Provide the [X, Y] coordinate of the cell's center where the given text is located.  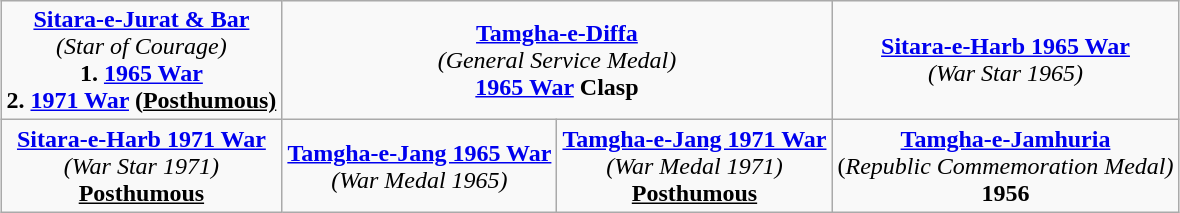
Sitara-e-Harb 1965 War(War Star 1965) [1006, 60]
Tamgha-e-Jang 1965 War(War Medal 1965) [420, 166]
Tamgha-e-Diffa(General Service Medal)1965 War Clasp [557, 60]
Sitara-e-Jurat & Bar(Star of Courage)1. 1965 War2. 1971 War (Posthumous) [142, 60]
Tamgha-e-Jamhuria(Republic Commemoration Medal)1956 [1006, 166]
Sitara-e-Harb 1971 War(War Star 1971)Posthumous [142, 166]
Tamgha-e-Jang 1971 War(War Medal 1971)Posthumous [694, 166]
